Pinpoint the cell where the given text exists, returning its (x, y) midpoint coordinate. 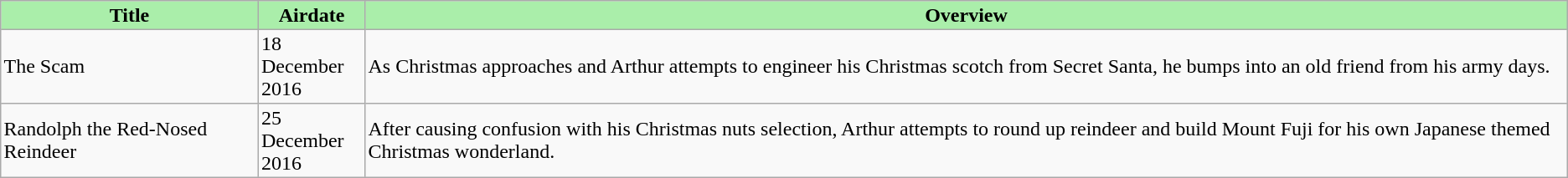
18 December 2016 (312, 66)
The Scam (130, 66)
Overview (967, 15)
Airdate (312, 15)
Randolph the Red-Nosed Reindeer (130, 140)
25 December 2016 (312, 140)
Title (130, 15)
As Christmas approaches and Arthur attempts to engineer his Christmas scotch from Secret Santa, he bumps into an old friend from his army days. (967, 66)
